Provide the [x, y] coordinate of the cell's center where the given text is located.  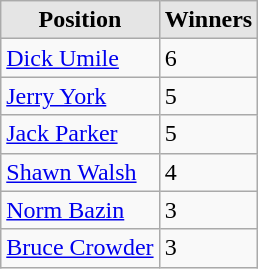
Shawn Walsh [80, 172]
Norm Bazin [80, 210]
Winners [208, 20]
Jerry York [80, 96]
Jack Parker [80, 134]
Bruce Crowder [80, 248]
Dick Umile [80, 58]
6 [208, 58]
4 [208, 172]
Position [80, 20]
